Determine the (X, Y) coordinate at the center of the cell enclosing the given text.  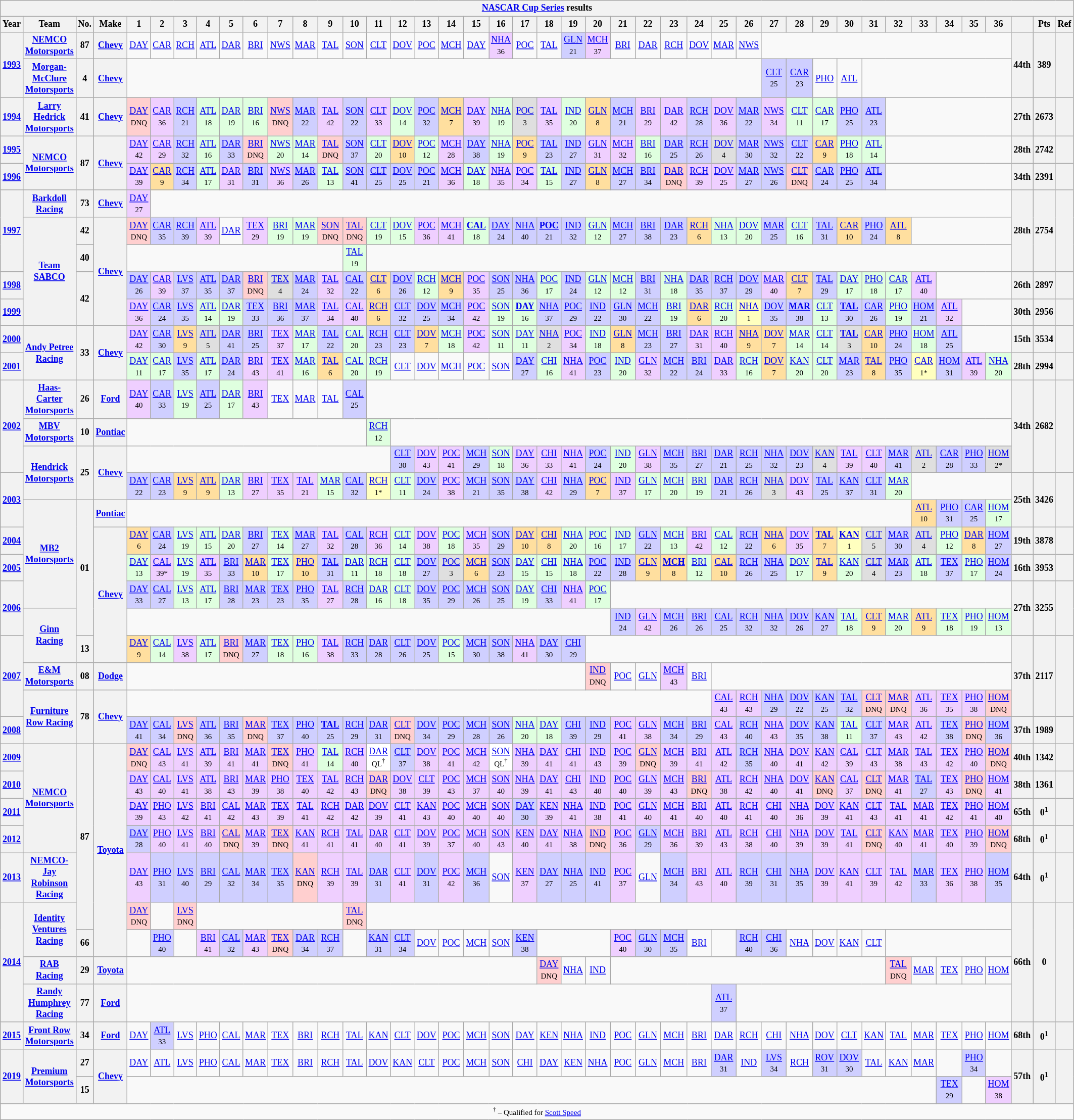
ATL23 (874, 117)
ATL4 (923, 541)
KAN27 (824, 622)
MAR25 (774, 231)
SON11 (501, 339)
POC15 (451, 649)
CAL37 (849, 785)
DAY6 (139, 541)
TAL19 (355, 258)
POC39 (623, 757)
GLN17 (648, 486)
MAR17 (305, 339)
HOM2* (998, 459)
SON38 (501, 649)
2019 (12, 1076)
TAL14 (330, 757)
CLT4 (874, 568)
Ginn Racing (50, 636)
NWS36 (280, 177)
LVS40 (185, 878)
24 (699, 24)
64th (1022, 878)
MCH6 (476, 568)
KEN38 (525, 943)
Furniture Row Racing (50, 716)
DOV24 (427, 486)
0 (1045, 962)
POC22 (598, 568)
CAR26 (874, 312)
TEX33 (256, 312)
† – Qualified for Scott Speed (537, 1111)
2742 (1045, 150)
1361 (1045, 785)
3878 (1045, 541)
MCH12 (623, 285)
MCH32 (623, 150)
TAL43 (923, 757)
IND32 (573, 231)
MB2 Motorsports (50, 554)
CAL27 (162, 595)
TEX23 (280, 595)
Barkdoll Racing (50, 204)
DAR23 (674, 231)
BRI34 (648, 177)
MAR26 (305, 177)
GLNDNQ (648, 757)
2001 (12, 366)
MCH23 (648, 339)
NWS20 (280, 150)
7 (280, 24)
GLN31 (598, 150)
18 (549, 24)
HOM27 (998, 541)
PHO43 (162, 812)
SONQL† (501, 757)
MAR33 (923, 878)
RCH33 (355, 649)
SON22 (355, 117)
BRI24 (699, 366)
3426 (1045, 500)
SON41 (355, 177)
66 (85, 943)
65th (1022, 812)
SON35 (501, 486)
NWSDNQ (280, 117)
ATL2 (923, 459)
NHA43 (774, 731)
1 (139, 24)
38th (1022, 785)
DAY24 (501, 231)
POC24 (598, 459)
35 (974, 24)
TAL29 (824, 285)
DOV14 (403, 117)
POC7 (598, 486)
MAR24 (305, 285)
Dodge (110, 676)
CAL12 (724, 541)
TEX36 (950, 878)
DOV36 (724, 117)
Make (110, 24)
NHA2 (549, 339)
NHA9 (749, 339)
GLN40 (648, 812)
25th (1022, 500)
CHI36 (774, 943)
MAR10 (256, 568)
2014 (12, 962)
2673 (1045, 117)
9 (330, 24)
2008 (12, 731)
IND38 (598, 812)
CHI42 (549, 486)
KAN37 (849, 486)
2994 (1045, 366)
NHA3 (774, 486)
Larry Hedrick Motorsports (50, 117)
CLT31 (874, 486)
ATL33 (162, 1036)
2010 (12, 785)
CAR1* (923, 366)
CHI31 (774, 878)
2754 (1045, 230)
POC18 (451, 541)
CLT6 (378, 285)
BRI28 (231, 595)
CHI15 (549, 568)
1989 (1045, 731)
GLN39 (648, 785)
40th (1022, 757)
CHI29 (573, 649)
Team SABCO (50, 272)
Front Row Motorsports (50, 1036)
CAL18 (476, 231)
CAL42 (231, 812)
DOV29 (749, 285)
IND22 (598, 312)
5 (231, 24)
6 (256, 24)
ATL10 (923, 513)
2007 (12, 676)
BRI39 (699, 839)
23 (674, 24)
CAL22 (355, 285)
SON29 (501, 541)
SON26 (501, 731)
ATL34 (874, 177)
DAR28 (378, 649)
IND37 (623, 486)
TAL11 (849, 731)
RCH1* (378, 486)
CAR28 (950, 459)
Hendrick Motorsports (50, 473)
DAY22 (139, 486)
IND28 (623, 568)
SON19 (501, 312)
SON18 (501, 459)
2013 (12, 878)
PHO12 (950, 541)
16th (1022, 568)
2015 (12, 1036)
3534 (1045, 339)
DAR11 (355, 568)
BRI42 (699, 541)
CLT22 (800, 150)
DAR41 (231, 339)
DOV23 (800, 459)
ATL5 (208, 339)
DAR8 (974, 541)
CLT7 (800, 285)
RCH16 (749, 366)
14 (451, 24)
DARQL† (378, 757)
DOV15 (403, 231)
20 (598, 24)
DAR16 (378, 595)
NHA13 (724, 231)
POC9 (525, 150)
2012 (12, 839)
MCH8 (674, 568)
2004 (12, 541)
1999 (12, 312)
HOM24 (998, 568)
Premium Motorsports (50, 1076)
KAN1 (849, 541)
DAY10 (525, 541)
28 (800, 24)
BRI38 (648, 231)
MAR40 (774, 285)
Randy Humphrey Racing (50, 1003)
PHO39 (974, 839)
DOV17 (800, 568)
DAY9 (139, 649)
HOM38 (998, 1090)
CLT33 (378, 117)
CLT16 (800, 231)
PHO10 (305, 568)
DAR35 (699, 285)
73 (85, 204)
CLT13 (824, 312)
TEX17 (280, 568)
ATL8 (898, 231)
NEMCO-Jay Robinson Racing (50, 878)
DAY40 (139, 399)
DAR40 (378, 839)
ATL16 (208, 150)
41 (85, 117)
TAL38 (330, 649)
NHA6 (774, 541)
CHI16 (549, 366)
MCH42 (476, 757)
2000 (12, 339)
KEN40 (525, 839)
2003 (12, 500)
POC23 (598, 366)
NHA1 (749, 312)
DAY15 (525, 568)
1995 (12, 150)
ROV31 (824, 1063)
CHI8 (549, 541)
HOM21 (923, 312)
2005 (12, 568)
CLT32 (403, 312)
CAL39 (849, 757)
2956 (1045, 312)
16 (501, 24)
HOM41 (998, 785)
MCH13 (674, 541)
15th (1022, 339)
57th (1022, 1076)
KEN39 (549, 812)
TAL9 (824, 568)
22 (648, 24)
11 (378, 24)
NWS26 (774, 177)
CLT26 (403, 649)
HOM17 (998, 513)
RCH25 (749, 459)
TAL3 (849, 339)
IND18 (598, 339)
1993 (12, 65)
32 (898, 24)
30 (849, 24)
DOV27 (427, 568)
Haas-Carter Motorsports (50, 399)
No. (85, 24)
ATL15 (208, 541)
IND43 (598, 757)
8 (305, 24)
2117 (1045, 676)
66th (1022, 962)
POC35 (476, 285)
ATL43 (724, 839)
2011 (12, 812)
TAL23 (549, 150)
CAR33 (162, 399)
DAY19 (525, 595)
31 (874, 24)
CHI39 (573, 731)
HOM31 (950, 366)
Morgan-McClure Motorsports (50, 78)
DAR13 (231, 486)
IND41 (598, 878)
DOV10 (403, 150)
LVS37 (185, 285)
Ref (1064, 24)
CLT34 (403, 943)
PHO33 (974, 459)
NASCAR Cup Series results (537, 8)
Team (50, 24)
26th (1022, 285)
3953 (1045, 568)
PHO34 (974, 1063)
KAN43 (427, 812)
40 (85, 258)
Year (12, 24)
78 (85, 716)
MAR19 (305, 231)
KAN38 (824, 731)
POC43 (451, 785)
2 (162, 24)
KAN40 (898, 839)
DAR34 (305, 943)
TEX41 (280, 366)
KAN4 (824, 459)
LVS13 (185, 595)
TAL18 (849, 622)
SON37 (355, 150)
CAR30 (162, 339)
TAL8 (874, 366)
DOV31 (427, 878)
E&M Motorsports (50, 676)
DOV30 (849, 1063)
RCH29 (355, 731)
MCH20 (674, 486)
MCH18 (451, 339)
HOM35 (998, 878)
CLT9 (874, 622)
CLT5 (874, 541)
TAL13 (330, 177)
TAL22 (330, 339)
1342 (1045, 757)
TEX14 (280, 541)
HOM36 (998, 731)
2009 (12, 757)
HOM40 (998, 812)
IND40 (598, 785)
GLN42 (648, 622)
HOM18 (923, 339)
RCH34 (185, 177)
GLN29 (648, 839)
2006 (12, 608)
RCH22 (749, 541)
LVS42 (185, 812)
ATL32 (950, 312)
DOV34 (427, 731)
CALDNQ (231, 839)
CAL39* (162, 568)
LVS34 (774, 1063)
BRI25 (256, 339)
19 (573, 24)
CLT30 (403, 459)
TAL6 (330, 366)
12 (403, 24)
TAL15 (549, 177)
TEX39 (280, 812)
MAR15 (330, 486)
TEX38 (950, 731)
NHA38 (573, 839)
1998 (12, 285)
KAN42 (824, 757)
389 (1045, 65)
CHI43 (573, 785)
RCH19 (378, 366)
POC38 (451, 486)
1994 (12, 117)
DAY16 (525, 312)
CAL34 (162, 731)
17 (525, 24)
GLN9 (648, 568)
RCH21 (185, 117)
CAR (162, 45)
GLN32 (648, 366)
MCH7 (451, 117)
77 (85, 1003)
RCH36 (378, 541)
SONDNQ (330, 231)
CAR29 (162, 150)
RCH18 (378, 568)
TAL30 (849, 312)
DAR25 (674, 150)
ATL37 (724, 1003)
DAY26 (139, 285)
MCH30 (476, 649)
MBV Motorsports (50, 432)
IND29 (598, 731)
21 (623, 24)
TAL35 (549, 117)
3255 (1045, 608)
BRI36 (280, 312)
POC16 (598, 541)
RCH35 (749, 757)
MAR16 (305, 366)
SON43 (501, 839)
KAN25 (824, 703)
PHO16 (305, 649)
CAL14 (162, 649)
HOM13 (998, 622)
08 (85, 676)
CLT40 (874, 459)
TEX43 (950, 785)
1996 (12, 177)
KAN31 (378, 943)
DAR20 (231, 541)
TAL21 (305, 486)
DAR24 (231, 366)
2897 (1045, 285)
TEX4 (280, 285)
Identity Ventures Racing (50, 930)
BRI12 (699, 568)
RCH38 (749, 839)
CLT23 (403, 339)
2682 (1045, 426)
DAY28 (139, 839)
PHO17 (974, 568)
NHA37 (549, 312)
GLN22 (648, 541)
DAR6 (699, 312)
3 (185, 24)
CAR36 (162, 117)
IND17 (623, 541)
MAR34 (256, 878)
Andy Petree Racing (50, 353)
MAR37 (305, 312)
36 (998, 24)
POC12 (427, 150)
BRI35 (231, 731)
SON23 (501, 568)
RAB Racing (50, 970)
NWS34 (774, 117)
CLT19 (378, 231)
DAY13 (139, 568)
BRI26 (699, 622)
DAR17 (231, 399)
DAR37 (231, 285)
1997 (12, 230)
DOV4 (724, 150)
DAY33 (139, 595)
CHI41 (573, 757)
BRI33 (231, 568)
GLN21 (573, 45)
Pts (1045, 24)
POC32 (427, 117)
DAY17 (849, 285)
CAL10 (724, 568)
TAL34 (330, 312)
CAR35 (162, 231)
MCH9 (451, 285)
RCH23 (378, 339)
TAL7 (824, 541)
RCH20 (724, 312)
KEN37 (525, 878)
DOV22 (800, 703)
2391 (1045, 177)
DOV20 (749, 231)
2002 (12, 426)
30th (1022, 312)
NWS32 (774, 150)
CAL28 (355, 541)
MCH39 (674, 757)
44th (1022, 65)
CAR25 (974, 513)
LVS38 (185, 649)
19th (1022, 541)
CAR39 (162, 285)
MCH29 (476, 459)
